For the text-containing cell, return its midpoint in (X, Y) coordinate format. 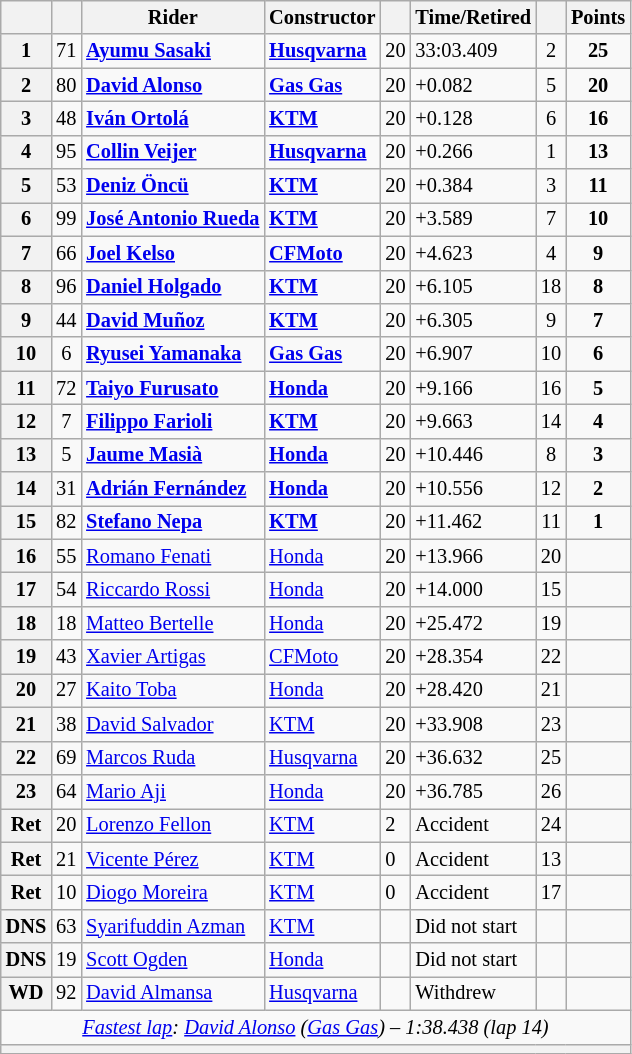
44 (66, 320)
+3.589 (473, 219)
Iván Ortolá (172, 118)
96 (66, 287)
Fastest lap: David Alonso (Gas Gas) – 1:38.438 (lap 14) (316, 1027)
+25.472 (473, 623)
+0.384 (473, 186)
Romano Fenati (172, 556)
27 (66, 690)
+10.446 (473, 455)
Ryusei Yamanaka (172, 354)
Joel Kelso (172, 253)
53 (66, 186)
Filippo Farioli (172, 421)
+28.354 (473, 657)
+9.166 (473, 388)
26 (551, 791)
Taiyo Furusato (172, 388)
69 (66, 758)
80 (66, 85)
Stefano Nepa (172, 522)
55 (66, 556)
+33.908 (473, 724)
Vicente Pérez (172, 859)
66 (66, 253)
92 (66, 993)
31 (66, 489)
David Salvador (172, 724)
72 (66, 388)
WD (26, 993)
+10.556 (473, 489)
Jaume Masià (172, 455)
David Alonso (172, 85)
+6.305 (473, 320)
+13.966 (473, 556)
Points (598, 17)
+4.623 (473, 253)
David Muñoz (172, 320)
Scott Ogden (172, 960)
82 (66, 522)
Syarifuddin Azman (172, 926)
Xavier Artigas (172, 657)
José Antonio Rueda (172, 219)
+0.266 (473, 152)
+6.907 (473, 354)
63 (66, 926)
Withdrew (473, 993)
Deniz Öncü (172, 186)
Time/Retired (473, 17)
David Almansa (172, 993)
99 (66, 219)
Mario Aji (172, 791)
Rider (172, 17)
+36.785 (473, 791)
+0.128 (473, 118)
43 (66, 657)
+0.082 (473, 85)
Kaito Toba (172, 690)
54 (66, 589)
+14.000 (473, 589)
+9.663 (473, 421)
Ayumu Sasaki (172, 51)
Constructor (322, 17)
Lorenzo Fellon (172, 825)
48 (66, 118)
Matteo Bertelle (172, 623)
33:03.409 (473, 51)
+11.462 (473, 522)
+6.105 (473, 287)
Riccardo Rossi (172, 589)
24 (551, 825)
Collin Veijer (172, 152)
95 (66, 152)
Adrián Fernández (172, 489)
38 (66, 724)
64 (66, 791)
Daniel Holgado (172, 287)
Marcos Ruda (172, 758)
Diogo Moreira (172, 892)
71 (66, 51)
+28.420 (473, 690)
+36.632 (473, 758)
